Determine the (X, Y) coordinate at the center of the cell enclosing the given text.  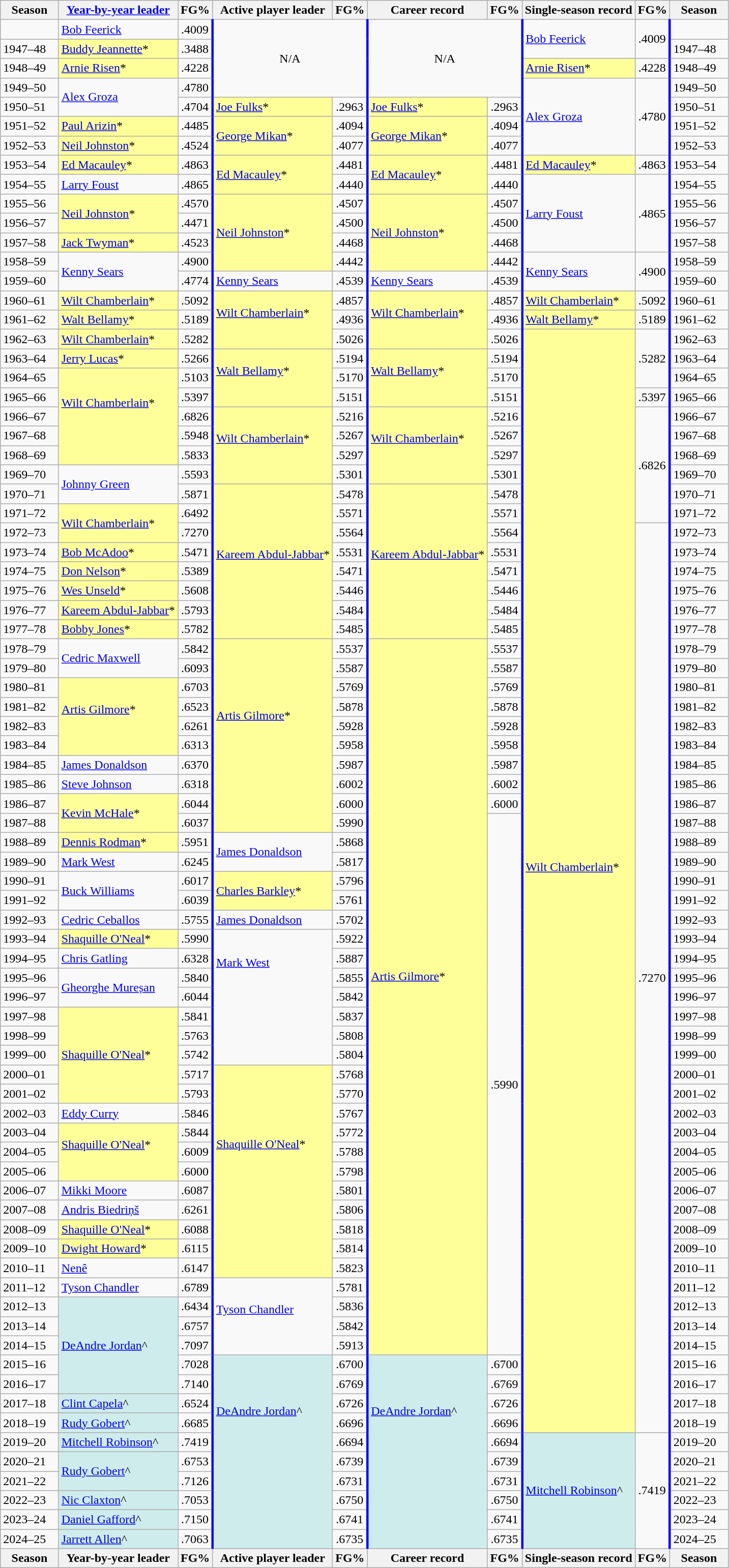
Dennis Rodman* (118, 842)
.6757 (195, 1326)
.6147 (195, 1268)
.4774 (195, 281)
.5770 (350, 1094)
Steve Johnson (118, 784)
.5804 (350, 1055)
.6685 (195, 1423)
.7053 (195, 1500)
.5840 (195, 978)
.7063 (195, 1539)
.5801 (350, 1191)
.6524 (195, 1403)
.5798 (350, 1171)
.5389 (195, 571)
.4704 (195, 107)
.6492 (195, 513)
Jarrett Allen^ (118, 1539)
.5836 (350, 1307)
.6753 (195, 1461)
.5772 (350, 1132)
.5768 (350, 1074)
.6245 (195, 862)
.5781 (350, 1287)
.5767 (350, 1113)
.5818 (350, 1229)
.4523 (195, 243)
Jack Twyman* (118, 243)
.7097 (195, 1345)
.3488 (195, 49)
Nenê (118, 1268)
.5742 (195, 1055)
Wes Unseld* (118, 591)
.5593 (195, 474)
.6789 (195, 1287)
.4524 (195, 145)
.5871 (195, 494)
.4471 (195, 223)
.7140 (195, 1384)
.5796 (350, 881)
.6093 (195, 668)
Don Nelson* (118, 571)
.5913 (350, 1345)
Gheorghe Mureșan (118, 987)
.5887 (350, 958)
.5761 (350, 900)
Cedric Maxwell (118, 658)
Daniel Gafford^ (118, 1520)
Cedric Ceballos (118, 920)
.5608 (195, 591)
.5855 (350, 978)
.5823 (350, 1268)
.5702 (350, 920)
.5103 (195, 378)
.6017 (195, 881)
Buck Williams (118, 891)
.6328 (195, 958)
.5951 (195, 842)
.6039 (195, 900)
.5755 (195, 920)
.5833 (195, 455)
.5814 (350, 1249)
Andris Biedriņš (118, 1210)
.7150 (195, 1520)
Mikki Moore (118, 1191)
Eddy Curry (118, 1113)
.5948 (195, 436)
.5868 (350, 842)
.4570 (195, 203)
.6434 (195, 1307)
Kevin McHale* (118, 813)
.5817 (350, 862)
.5837 (350, 1016)
.6037 (195, 823)
Jerry Lucas* (118, 358)
.4485 (195, 126)
.6703 (195, 687)
Bob McAdoo* (118, 552)
Bobby Jones* (118, 629)
.6009 (195, 1152)
.5266 (195, 358)
.7126 (195, 1481)
.5717 (195, 1074)
.5808 (350, 1036)
Buddy Jeannette* (118, 49)
Clint Capela^ (118, 1403)
.5788 (350, 1152)
.5782 (195, 629)
.5846 (195, 1113)
.6088 (195, 1229)
.7028 (195, 1365)
.6523 (195, 707)
Chris Gatling (118, 958)
Nic Claxton^ (118, 1500)
.6115 (195, 1249)
.5806 (350, 1210)
.5844 (195, 1132)
Paul Arizin* (118, 126)
Johnny Green (118, 484)
.6370 (195, 765)
Dwight Howard* (118, 1249)
.5841 (195, 1016)
.6318 (195, 784)
Charles Barkley* (273, 891)
.6087 (195, 1191)
.5763 (195, 1036)
.6313 (195, 745)
.5922 (350, 939)
